Return the (X, Y) coordinate for the center point of the cell that contains the specified text.  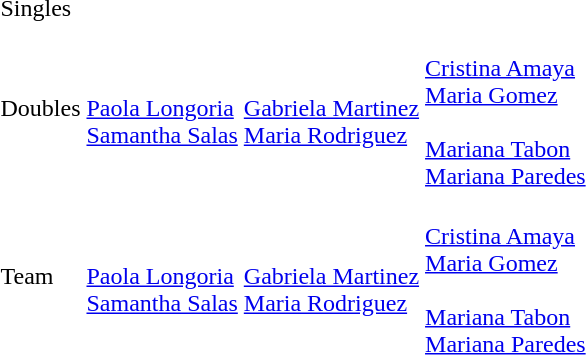
Paola LongoriaSamantha Salas (162, 108)
Gabriela MartinezMaria Rodriguez (331, 108)
